Identify which cell holds the provided text, then report its (X, Y) central coordinate. 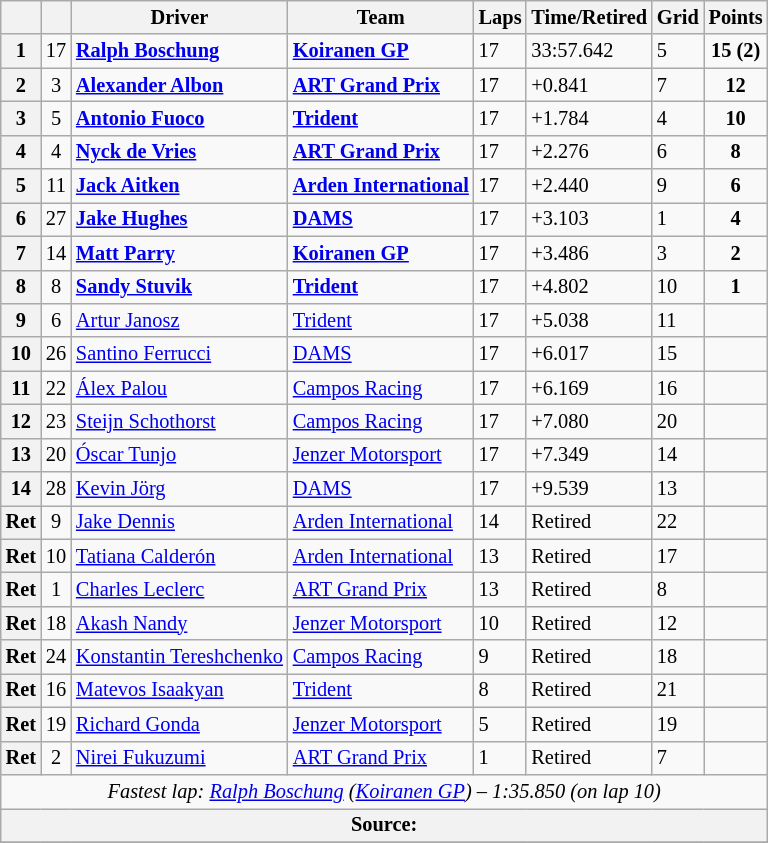
Konstantin Tereshchenko (180, 657)
+0.841 (589, 85)
+5.038 (589, 320)
Nyck de Vries (180, 152)
Charles Leclerc (180, 589)
Source: (384, 825)
Kevin Jörg (180, 489)
Fastest lap: Ralph Boschung (Koiranen GP) – 1:35.850 (on lap 10) (384, 791)
Santino Ferrucci (180, 354)
+1.784 (589, 118)
Alexander Albon (180, 85)
26 (56, 354)
Jake Hughes (180, 219)
21 (678, 690)
+6.017 (589, 354)
+7.349 (589, 455)
+4.802 (589, 287)
+2.440 (589, 186)
Tatiana Calderón (180, 556)
+7.080 (589, 421)
Grid (678, 17)
Antonio Fuoco (180, 118)
+9.539 (589, 489)
Matevos Isaakyan (180, 690)
15 (678, 354)
Laps (500, 17)
Óscar Tunjo (180, 455)
24 (56, 657)
Points (736, 17)
Sandy Stuvik (180, 287)
Team (381, 17)
Richard Gonda (180, 724)
15 (2) (736, 51)
+3.486 (589, 253)
28 (56, 489)
+2.276 (589, 152)
Artur Janosz (180, 320)
Matt Parry (180, 253)
Akash Nandy (180, 623)
Nirei Fukuzumi (180, 758)
Ralph Boschung (180, 51)
Álex Palou (180, 388)
Driver (180, 17)
33:57.642 (589, 51)
+3.103 (589, 219)
27 (56, 219)
Jack Aitken (180, 186)
Jake Dennis (180, 522)
Steijn Schothorst (180, 421)
+6.169 (589, 388)
Time/Retired (589, 17)
23 (56, 421)
